From the cell containing the given text, extract its center point as [x, y] coordinate. 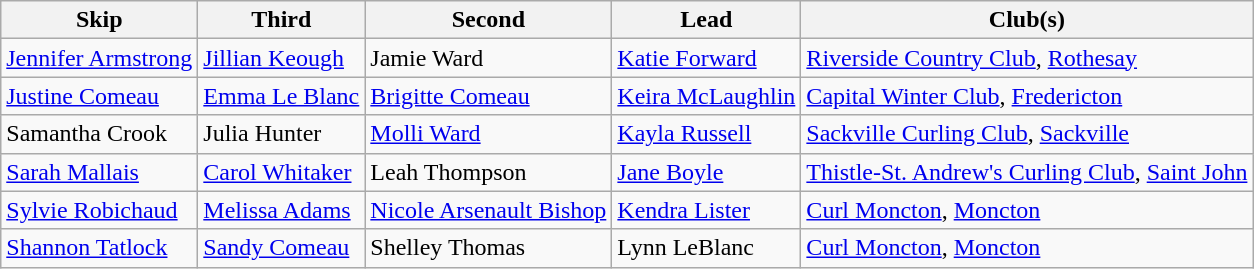
Leah Thompson [488, 172]
Lynn LeBlanc [706, 248]
Justine Comeau [100, 96]
Brigitte Comeau [488, 96]
Second [488, 20]
Shelley Thomas [488, 248]
Sarah Mallais [100, 172]
Samantha Crook [100, 134]
Katie Forward [706, 58]
Melissa Adams [282, 210]
Jamie Ward [488, 58]
Lead [706, 20]
Skip [100, 20]
Sylvie Robichaud [100, 210]
Nicole Arsenault Bishop [488, 210]
Emma Le Blanc [282, 96]
Thistle-St. Andrew's Curling Club, Saint John [1027, 172]
Shannon Tatlock [100, 248]
Jillian Keough [282, 58]
Keira McLaughlin [706, 96]
Jane Boyle [706, 172]
Third [282, 20]
Club(s) [1027, 20]
Riverside Country Club, Rothesay [1027, 58]
Capital Winter Club, Fredericton [1027, 96]
Julia Hunter [282, 134]
Sackville Curling Club, Sackville [1027, 134]
Kayla Russell [706, 134]
Sandy Comeau [282, 248]
Kendra Lister [706, 210]
Jennifer Armstrong [100, 58]
Carol Whitaker [282, 172]
Molli Ward [488, 134]
